Return (x, y) of the center of cell containing provided text 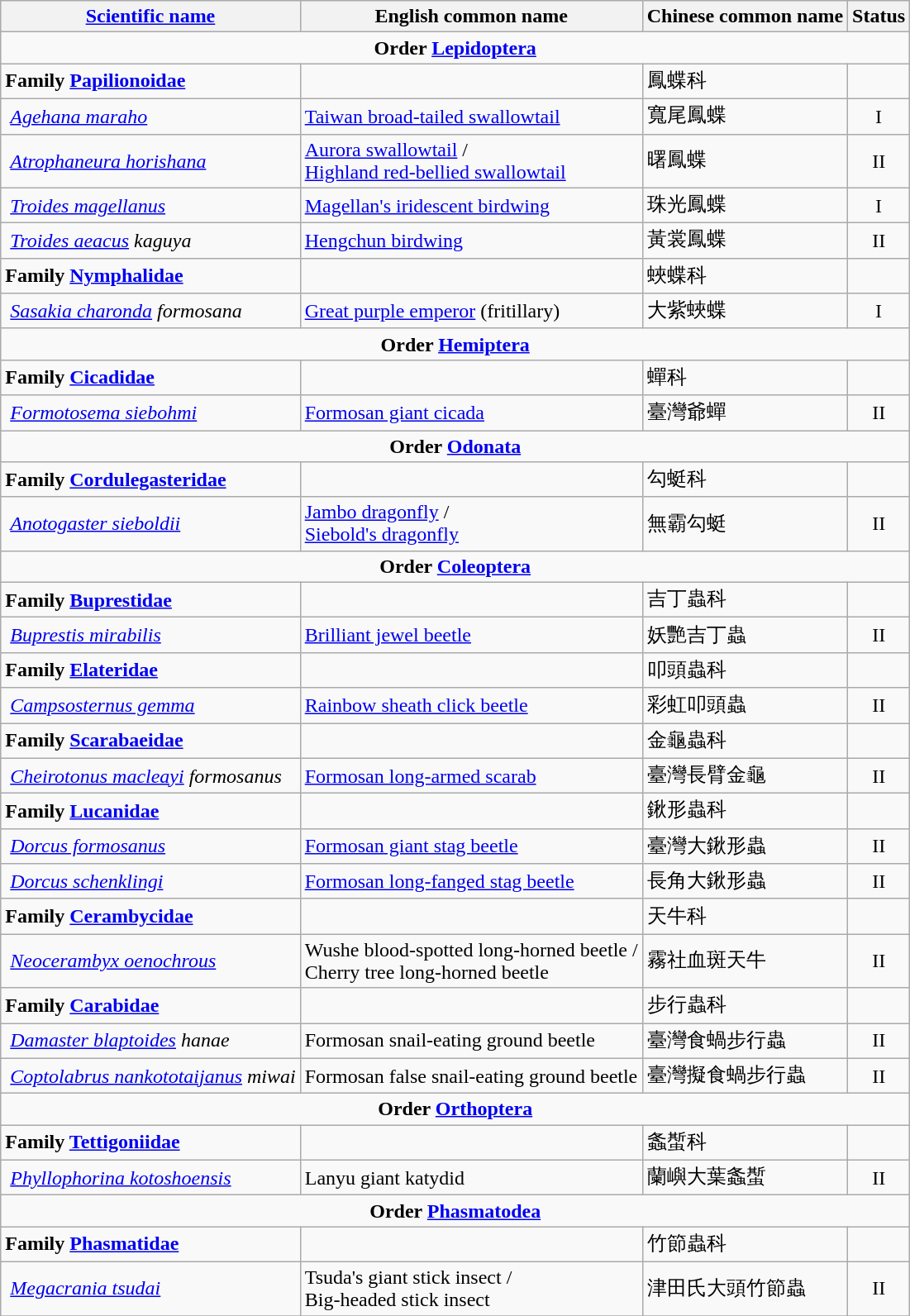
Formosan giant cicada (471, 413)
Damaster blaptoides hanae (150, 1042)
Order Odonata (455, 446)
Dorcus formosanus (150, 846)
Family Lucanidae (150, 812)
寬尾鳳蝶 (745, 116)
竹節蟲科 (745, 1245)
Status (879, 17)
Order Orthoptera (455, 1109)
Troides magellanus (150, 205)
Coptolabrus nankototaijanus miwai (150, 1076)
金龜蟲科 (745, 741)
Order Coleoptera (455, 566)
無霸勾蜓 (745, 524)
Aurora swallowtail /Highland red-bellied swallowtail (471, 160)
吉丁蟲科 (745, 600)
Family Elateridae (150, 670)
Troides aeacus kaguya (150, 241)
彩虹叩頭蟲 (745, 706)
Hengchun birdwing (471, 241)
Order Lepidoptera (455, 48)
Campsosternus gemma (150, 706)
Formosan giant stag beetle (471, 846)
Formosan false snail-eating ground beetle (471, 1076)
黃裳鳳蝶 (745, 241)
鳳蝶科 (745, 81)
Family Scarabaeidae (150, 741)
天牛科 (745, 916)
臺灣大鍬形蟲 (745, 846)
珠光鳳蝶 (745, 205)
勾蜓科 (745, 479)
臺灣擬食蝸步行蟲 (745, 1076)
Phyllophorina kotoshoensis (150, 1177)
Rainbow sheath click beetle (471, 706)
津田氏大頭竹節蟲 (745, 1288)
臺灣食蝸步行蟲 (745, 1042)
Order Hemiptera (455, 344)
曙鳳蝶 (745, 160)
Scientific name (150, 17)
Formotosema siebohmi (150, 413)
螽蟴科 (745, 1142)
Family Buprestidae (150, 600)
臺灣長臂金龜 (745, 775)
妖艷吉丁蟲 (745, 635)
Family Phasmatidae (150, 1245)
Magellan's iridescent birdwing (471, 205)
Family Cerambycidae (150, 916)
Great purple emperor (fritillary) (471, 311)
Wushe blood-spotted long-horned beetle /Cherry tree long-horned beetle (471, 961)
Jambo dragonfly / Siebold's dragonfly (471, 524)
蛺蝶科 (745, 276)
鍬形蟲科 (745, 812)
Formosan long-fanged stag beetle (471, 881)
蘭嶼大葉螽蟴 (745, 1177)
長角大鍬形蟲 (745, 881)
Sasakia charonda formosana (150, 311)
Family Tettigoniidae (150, 1142)
Formosan snail-eating ground beetle (471, 1042)
Dorcus schenklingi (150, 881)
叩頭蟲科 (745, 670)
Family Nymphalidae (150, 276)
Formosan long-armed scarab (471, 775)
Family Cordulegasteridae (150, 479)
Anotogaster sieboldii (150, 524)
臺灣爺蟬 (745, 413)
霧社血斑天牛 (745, 961)
大紫蛺蝶 (745, 311)
Brilliant jewel beetle (471, 635)
步行蟲科 (745, 1005)
Family Papilionoidae (150, 81)
Buprestis mirabilis (150, 635)
Lanyu giant katydid (471, 1177)
Megacrania tsudai (150, 1288)
English common name (471, 17)
Taiwan broad-tailed swallowtail (471, 116)
Atrophaneura horishana (150, 160)
Chinese common name (745, 17)
Agehana maraho (150, 116)
Family Cicadidae (150, 377)
Order Phasmatodea (455, 1211)
Family Carabidae (150, 1005)
蟬科 (745, 377)
Cheirotonus macleayi formosanus (150, 775)
Tsuda's giant stick insect /Big-headed stick insect (471, 1288)
Neocerambyx oenochrous (150, 961)
